Pinpoint the cell where the given text exists, returning its [x, y] midpoint coordinate. 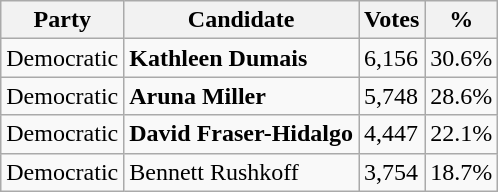
18.7% [462, 172]
6,156 [392, 58]
David Fraser-Hidalgo [242, 134]
% [462, 20]
Votes [392, 20]
3,754 [392, 172]
Party [62, 20]
Aruna Miller [242, 96]
5,748 [392, 96]
Kathleen Dumais [242, 58]
4,447 [392, 134]
28.6% [462, 96]
30.6% [462, 58]
Candidate [242, 20]
22.1% [462, 134]
Bennett Rushkoff [242, 172]
